Capture the cell that displays the provided text and extract its (x, y) central coordinate. 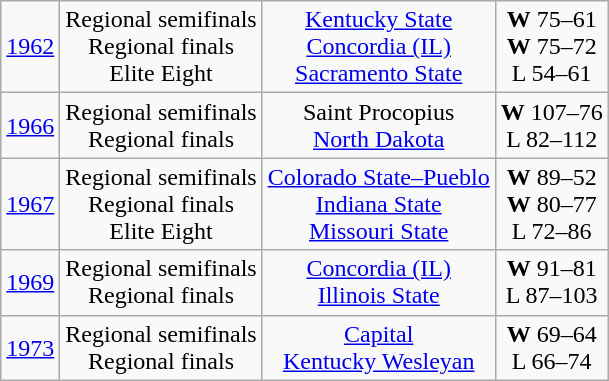
CapitalKentucky Wesleyan (378, 348)
W 69–64L 66–74 (552, 348)
Kentucky StateConcordia (IL)Sacramento State (378, 47)
Colorado State–PuebloIndiana StateMissouri State (378, 204)
W 91–81L 87–103 (552, 282)
1973 (30, 348)
1969 (30, 282)
W 89–52W 80–77L 72–86 (552, 204)
W 75–61W 75–72L 54–61 (552, 47)
W 107–76L 82–112 (552, 126)
1962 (30, 47)
Concordia (IL)Illinois State (378, 282)
1966 (30, 126)
Saint ProcopiusNorth Dakota (378, 126)
1967 (30, 204)
